Find where the given text appears and provide that cell's center as [x, y] coordinate. 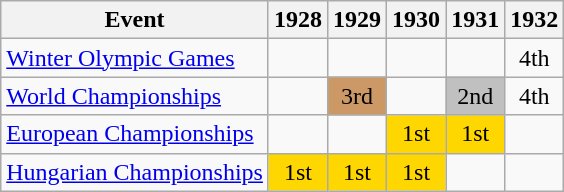
1932 [534, 20]
1929 [358, 20]
1928 [298, 20]
World Championships [135, 96]
3rd [358, 96]
Winter Olympic Games [135, 58]
1931 [476, 20]
European Championships [135, 134]
Hungarian Championships [135, 172]
1930 [416, 20]
2nd [476, 96]
Event [135, 20]
